Provide the [X, Y] coordinate of the cell's center where the given text is located.  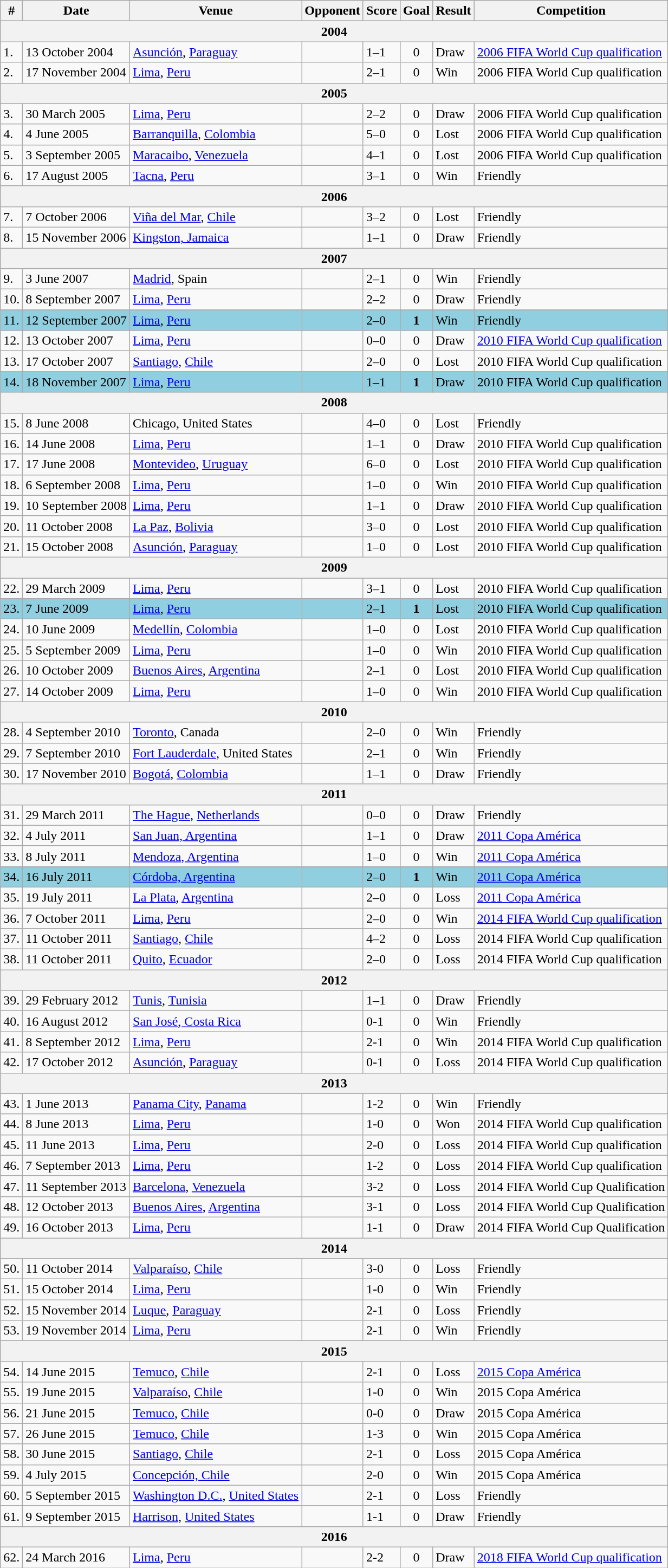
2018 FIFA World Cup qualification [571, 1557]
16 August 2012 [76, 1021]
35. [12, 897]
Harrison, United States [216, 1516]
2012 [334, 980]
29 February 2012 [76, 1001]
2008 [334, 403]
Maracaibo, Venezuela [216, 155]
4–1 [381, 155]
4 September 2010 [76, 733]
10 September 2008 [76, 506]
17 June 2008 [76, 464]
11 June 2013 [76, 1145]
Montevideo, Uruguay [216, 464]
50. [12, 1269]
4 July 2011 [76, 835]
6–0 [381, 464]
2015 [334, 1351]
5 September 2009 [76, 650]
Result [453, 11]
3–0 [381, 526]
19 November 2014 [76, 1331]
7 September 2013 [76, 1165]
33. [12, 856]
8 June 2008 [76, 423]
24. [12, 630]
The Hague, Netherlands [216, 815]
11 October 2014 [76, 1269]
2-2 [381, 1557]
15 November 2014 [76, 1310]
38. [12, 960]
56. [12, 1413]
Won [453, 1124]
3 September 2005 [76, 155]
7 October 2011 [76, 918]
43. [12, 1104]
2009 [334, 567]
3 June 2007 [76, 279]
1-3 [381, 1434]
12 September 2007 [76, 320]
Washington D.C., United States [216, 1495]
29. [12, 753]
46. [12, 1165]
Goal [416, 11]
51. [12, 1290]
Luque, Paraguay [216, 1310]
Kingston, Jamaica [216, 237]
Quito, Ecuador [216, 960]
8 July 2011 [76, 856]
17 October 2007 [76, 361]
13 October 2007 [76, 341]
26. [12, 671]
32. [12, 835]
21. [12, 547]
Fort Lauderdale, United States [216, 753]
19. [12, 506]
2011 [334, 794]
53. [12, 1331]
13 October 2004 [76, 52]
Mendoza, Argentina [216, 856]
2013 [334, 1083]
16 July 2011 [76, 877]
# [12, 11]
Toronto, Canada [216, 733]
2. [12, 73]
29 March 2009 [76, 588]
30 March 2005 [76, 114]
19 June 2015 [76, 1392]
47. [12, 1186]
27. [12, 691]
26 June 2015 [76, 1434]
3-2 [381, 1186]
9 September 2015 [76, 1516]
Opponent [333, 11]
18 November 2007 [76, 382]
7. [12, 217]
28. [12, 733]
Medellín, Colombia [216, 630]
Date [76, 11]
9. [12, 279]
8 September 2007 [76, 300]
37. [12, 939]
2010 [334, 712]
Tunis, Tunisia [216, 1001]
14. [12, 382]
5. [12, 155]
30. [12, 774]
1. [12, 52]
44. [12, 1124]
40. [12, 1021]
1 June 2013 [76, 1104]
19 July 2011 [76, 897]
La Paz, Bolivia [216, 526]
34. [12, 877]
17 August 2005 [76, 176]
57. [12, 1434]
6 September 2008 [76, 485]
8 September 2012 [76, 1042]
3-1 [381, 1207]
31. [12, 815]
25. [12, 650]
15 November 2006 [76, 237]
2016 [334, 1537]
Venue [216, 11]
7 June 2009 [76, 609]
San José, Costa Rica [216, 1021]
8 June 2013 [76, 1124]
Bogotá, Colombia [216, 774]
30 June 2015 [76, 1454]
8. [12, 237]
18. [12, 485]
17 November 2004 [76, 73]
17 November 2010 [76, 774]
22. [12, 588]
2014 [334, 1248]
Concepción, Chile [216, 1475]
La Plata, Argentina [216, 897]
Viña del Mar, Chile [216, 217]
36. [12, 918]
3-0 [381, 1269]
17 October 2012 [76, 1062]
Barranquilla, Colombia [216, 134]
12 October 2013 [76, 1207]
16 October 2013 [76, 1227]
15 October 2008 [76, 547]
11. [12, 320]
21 June 2015 [76, 1413]
7 October 2006 [76, 217]
2004 [334, 31]
17. [12, 464]
Madrid, Spain [216, 279]
41. [12, 1042]
11 September 2013 [76, 1186]
4 June 2005 [76, 134]
5–0 [381, 134]
29 March 2011 [76, 815]
24 March 2016 [76, 1557]
2005 [334, 93]
55. [12, 1392]
Córdoba, Argentina [216, 877]
3–2 [381, 217]
3. [12, 114]
2006 [334, 196]
12. [12, 341]
23. [12, 609]
16. [12, 444]
10 October 2009 [76, 671]
6. [12, 176]
59. [12, 1475]
49. [12, 1227]
4–2 [381, 939]
4–0 [381, 423]
Tacna, Peru [216, 176]
42. [12, 1062]
48. [12, 1207]
2007 [334, 258]
Competition [571, 11]
10 June 2009 [76, 630]
Chicago, United States [216, 423]
54. [12, 1372]
7 September 2010 [76, 753]
4 July 2015 [76, 1475]
11 October 2008 [76, 526]
52. [12, 1310]
14 June 2015 [76, 1372]
Score [381, 11]
45. [12, 1145]
4. [12, 134]
13. [12, 361]
15. [12, 423]
5 September 2015 [76, 1495]
39. [12, 1001]
61. [12, 1516]
14 June 2008 [76, 444]
Barcelona, Venezuela [216, 1186]
20. [12, 526]
14 October 2009 [76, 691]
58. [12, 1454]
0-0 [381, 1413]
60. [12, 1495]
10. [12, 300]
Panama City, Panama [216, 1104]
San Juan, Argentina [216, 835]
15 October 2014 [76, 1290]
62. [12, 1557]
